Pinpoint the cell where the given text exists, returning its (x, y) midpoint coordinate. 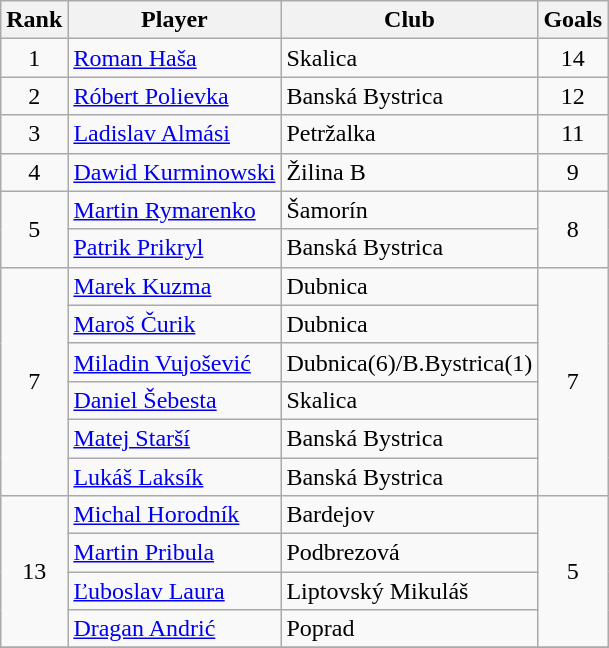
Player (174, 20)
Maroš Čurik (174, 324)
14 (573, 58)
Lukáš Laksík (174, 477)
Daniel Šebesta (174, 400)
4 (34, 172)
11 (573, 134)
Ľuboslav Laura (174, 591)
Dragan Andrić (174, 629)
Matej Starší (174, 438)
Liptovský Mikuláš (410, 591)
1 (34, 58)
12 (573, 96)
2 (34, 96)
Martin Pribula (174, 553)
Podbrezová (410, 553)
Dawid Kurminowski (174, 172)
Dubnica(6)/B.Bystrica(1) (410, 362)
Roman Haša (174, 58)
Žilina B (410, 172)
Marek Kuzma (174, 286)
Ladislav Almási (174, 134)
Poprad (410, 629)
Patrik Prikryl (174, 248)
Miladin Vujošević (174, 362)
Goals (573, 20)
9 (573, 172)
Martin Rymarenko (174, 210)
Michal Horodník (174, 515)
3 (34, 134)
8 (573, 229)
Petržalka (410, 134)
Róbert Polievka (174, 96)
13 (34, 572)
Bardejov (410, 515)
Šamorín (410, 210)
Club (410, 20)
Rank (34, 20)
